For the text-containing cell, return its midpoint in [x, y] coordinate format. 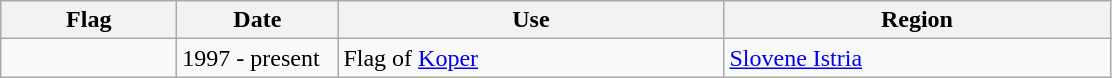
Use [531, 20]
Slovene Istria [917, 58]
Flag of Koper [531, 58]
Region [917, 20]
Flag [89, 20]
Date [258, 20]
1997 - present [258, 58]
